Pinpoint the cell where the given text exists, returning its [x, y] midpoint coordinate. 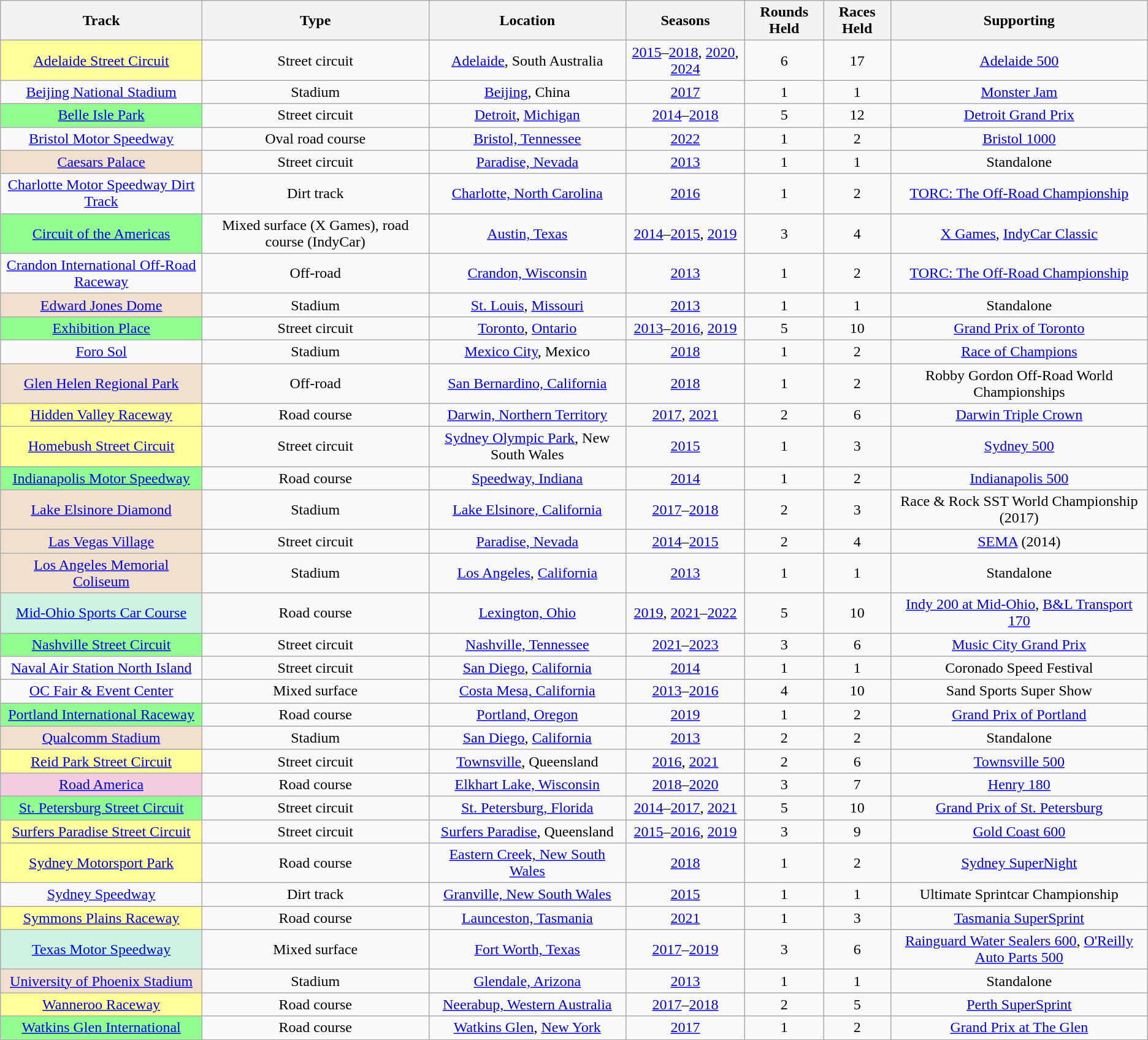
Sydney 500 [1019, 446]
Darwin Triple Crown [1019, 415]
Perth SuperSprint [1019, 1004]
Race of Champions [1019, 351]
2017–2019 [685, 949]
Robby Gordon Off-Road World Championships [1019, 383]
Grand Prix of St. Petersburg [1019, 808]
Detroit, Michigan [527, 115]
2014–2017, 2021 [685, 808]
Type [315, 21]
Granville, New South Wales [527, 895]
Bristol, Tennessee [527, 139]
Mexico City, Mexico [527, 351]
Sand Sports Super Show [1019, 691]
Rainguard Water Sealers 600, O'Reilly Auto Parts 500 [1019, 949]
Lake Elsinore, California [527, 510]
Beijing National Stadium [102, 92]
2015–2016, 2019 [685, 831]
17 [857, 60]
Townsville, Queensland [527, 761]
Las Vegas Village [102, 541]
Rounds Held [784, 21]
St. Petersburg, Florida [527, 808]
Reid Park Street Circuit [102, 761]
Glen Helen Regional Park [102, 383]
Bristol 1000 [1019, 139]
Homebush Street Circuit [102, 446]
Charlotte Motor Speedway Dirt Track [102, 194]
Exhibition Place [102, 328]
Sydney SuperNight [1019, 863]
Adelaide 500 [1019, 60]
2013–2016 [685, 691]
Neerabup, Western Australia [527, 1004]
2022 [685, 139]
Circuit of the Americas [102, 233]
University of Phoenix Stadium [102, 981]
Gold Coast 600 [1019, 831]
Naval Air Station North Island [102, 668]
Portland International Raceway [102, 714]
7 [857, 784]
Elkhart Lake, Wisconsin [527, 784]
Grand Prix of Portland [1019, 714]
X Games, IndyCar Classic [1019, 233]
Glendale, Arizona [527, 981]
Oval road course [315, 139]
Launceston, Tasmania [527, 918]
Charlotte, North Carolina [527, 194]
Henry 180 [1019, 784]
Nashville Street Circuit [102, 644]
Track [102, 21]
Toronto, Ontario [527, 328]
Grand Prix of Toronto [1019, 328]
2016, 2021 [685, 761]
Indianapolis 500 [1019, 478]
Texas Motor Speedway [102, 949]
Music City Grand Prix [1019, 644]
Indianapolis Motor Speedway [102, 478]
Watkins Glen, New York [527, 1028]
Bristol Motor Speedway [102, 139]
Watkins Glen International [102, 1028]
2013–2016, 2019 [685, 328]
Los Angeles, California [527, 573]
St. Petersburg Street Circuit [102, 808]
2016 [685, 194]
2014–2015 [685, 541]
Surfers Paradise, Queensland [527, 831]
Indy 200 at Mid-Ohio, B&L Transport 170 [1019, 613]
Edward Jones Dome [102, 305]
Road America [102, 784]
San Bernardino, California [527, 383]
2014–2018 [685, 115]
2019, 2021–2022 [685, 613]
Race & Rock SST World Championship (2017) [1019, 510]
Eastern Creek, New South Wales [527, 863]
Los Angeles Memorial Coliseum [102, 573]
Darwin, Northern Territory [527, 415]
Monster Jam [1019, 92]
Beijing, China [527, 92]
2017, 2021 [685, 415]
2018–2020 [685, 784]
Mixed surface (X Games), road course (IndyCar) [315, 233]
Grand Prix at The Glen [1019, 1028]
Coronado Speed Festival [1019, 668]
Crandon International Off-Road Raceway [102, 273]
Sydney Speedway [102, 895]
Surfers Paradise Street Circuit [102, 831]
12 [857, 115]
OC Fair & Event Center [102, 691]
Portland, Oregon [527, 714]
Tasmania SuperSprint [1019, 918]
2014–2015, 2019 [685, 233]
Hidden Valley Raceway [102, 415]
Symmons Plains Raceway [102, 918]
Location [527, 21]
Sydney Motorsport Park [102, 863]
Supporting [1019, 21]
Crandon, Wisconsin [527, 273]
Lexington, Ohio [527, 613]
Wanneroo Raceway [102, 1004]
Sydney Olympic Park, New South Wales [527, 446]
Caesars Palace [102, 162]
Austin, Texas [527, 233]
Qualcomm Stadium [102, 738]
2021 [685, 918]
Mid-Ohio Sports Car Course [102, 613]
Lake Elsinore Diamond [102, 510]
Seasons [685, 21]
Detroit Grand Prix [1019, 115]
Adelaide Street Circuit [102, 60]
SEMA (2014) [1019, 541]
Nashville, Tennessee [527, 644]
Ultimate Sprintcar Championship [1019, 895]
9 [857, 831]
St. Louis, Missouri [527, 305]
Fort Worth, Texas [527, 949]
2021–2023 [685, 644]
Adelaide, South Australia [527, 60]
Speedway, Indiana [527, 478]
Races Held [857, 21]
Townsville 500 [1019, 761]
Belle Isle Park [102, 115]
2019 [685, 714]
Costa Mesa, California [527, 691]
Foro Sol [102, 351]
2015–2018, 2020, 2024 [685, 60]
